Locate the cell with the specified text and output its [x, y] center coordinate. 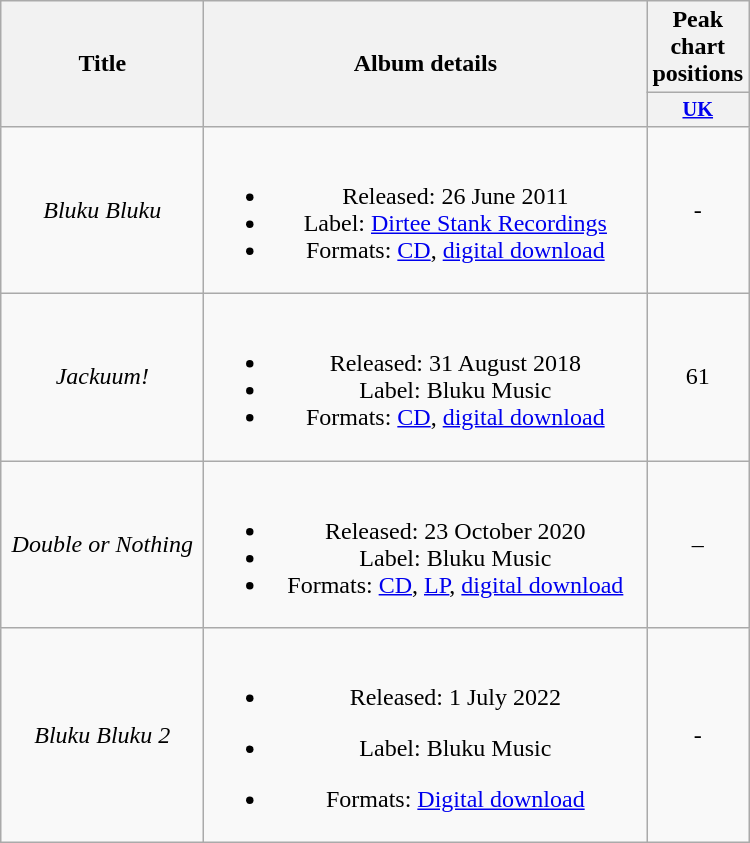
Released: 31 August 2018Label: Bluku MusicFormats: CD, digital download [426, 378]
61 [698, 378]
Double or Nothing [102, 544]
Peak chart positions [698, 47]
– [698, 544]
Released: 1 July 2022Label: Bluku MusicFormats: Digital download [426, 736]
UK [698, 110]
Bluku Bluku [102, 210]
Album details [426, 64]
Jackuum! [102, 378]
Bluku Bluku 2 [102, 736]
Released: 23 October 2020Label: Bluku MusicFormats: CD, LP, digital download [426, 544]
Title [102, 64]
Released: 26 June 2011Label: Dirtee Stank RecordingsFormats: CD, digital download [426, 210]
